Provide the [x, y] coordinate of the cell's center where the given text is located.  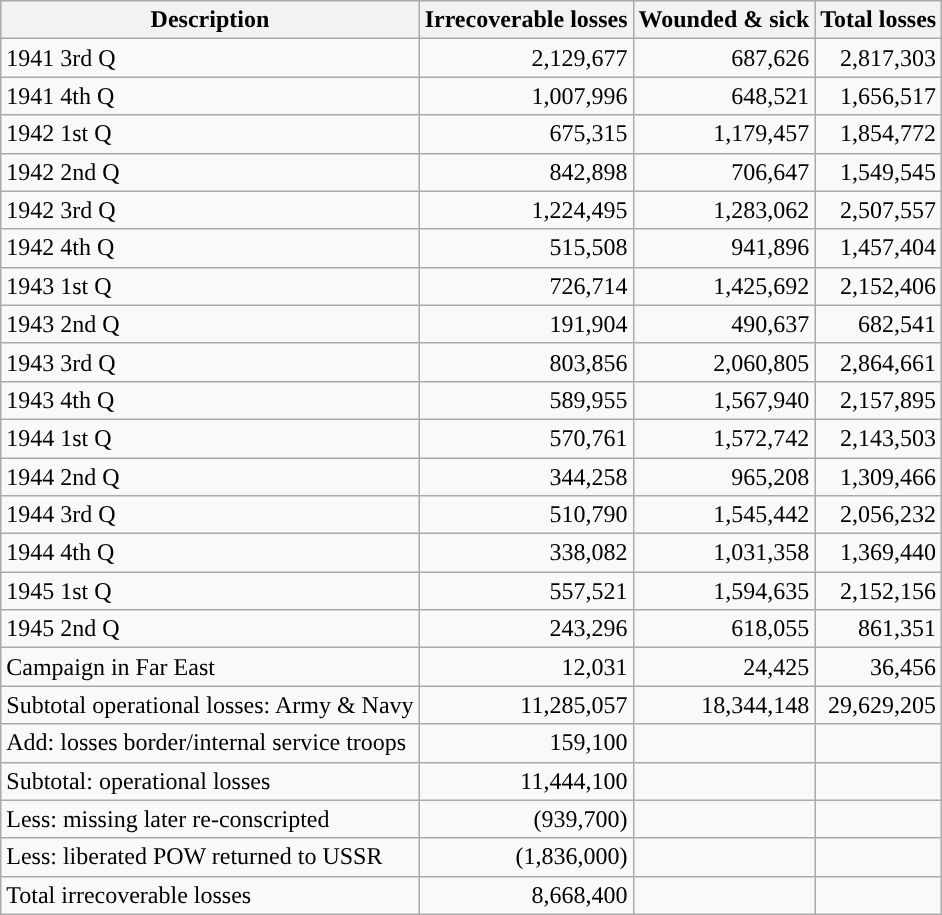
2,157,895 [878, 400]
1,854,772 [878, 134]
29,629,205 [878, 705]
1944 1st Q [210, 438]
682,541 [878, 324]
2,152,406 [878, 286]
Subtotal: operational losses [210, 781]
Description [210, 20]
(1,836,000) [526, 857]
510,790 [526, 515]
Wounded & sick [724, 20]
570,761 [526, 438]
159,100 [526, 743]
861,351 [878, 629]
1,369,440 [878, 553]
2,817,303 [878, 58]
1944 4th Q [210, 553]
1,656,517 [878, 96]
344,258 [526, 477]
1943 1st Q [210, 286]
1,549,545 [878, 172]
2,152,156 [878, 591]
2,507,557 [878, 210]
1,457,404 [878, 248]
589,955 [526, 400]
24,425 [724, 667]
2,143,503 [878, 438]
1941 3rd Q [210, 58]
1,179,457 [724, 134]
Total irrecoverable losses [210, 895]
1,283,062 [724, 210]
2,056,232 [878, 515]
1,567,940 [724, 400]
941,896 [724, 248]
1943 2nd Q [210, 324]
11,285,057 [526, 705]
557,521 [526, 591]
1,224,495 [526, 210]
1,007,996 [526, 96]
Irrecoverable losses [526, 20]
Subtotal operational losses: Army & Navy [210, 705]
2,129,677 [526, 58]
1944 2nd Q [210, 477]
1942 2nd Q [210, 172]
Less: missing later re-conscripted [210, 819]
490,637 [724, 324]
12,031 [526, 667]
18,344,148 [724, 705]
1,425,692 [724, 286]
618,055 [724, 629]
36,456 [878, 667]
726,714 [526, 286]
515,508 [526, 248]
1943 3rd Q [210, 362]
675,315 [526, 134]
842,898 [526, 172]
Total losses [878, 20]
1942 4th Q [210, 248]
Less: liberated POW returned to USSR [210, 857]
1,545,442 [724, 515]
8,668,400 [526, 895]
Campaign in Far East [210, 667]
1942 1st Q [210, 134]
191,904 [526, 324]
706,647 [724, 172]
965,208 [724, 477]
11,444,100 [526, 781]
1942 3rd Q [210, 210]
2,060,805 [724, 362]
243,296 [526, 629]
1941 4th Q [210, 96]
648,521 [724, 96]
338,082 [526, 553]
Add: losses border/internal service troops [210, 743]
1,572,742 [724, 438]
1944 3rd Q [210, 515]
1,594,635 [724, 591]
1,031,358 [724, 553]
687,626 [724, 58]
1945 2nd Q [210, 629]
803,856 [526, 362]
1943 4th Q [210, 400]
1945 1st Q [210, 591]
(939,700) [526, 819]
2,864,661 [878, 362]
1,309,466 [878, 477]
